Return the [X, Y] coordinate for the center point of the cell that contains the specified text.  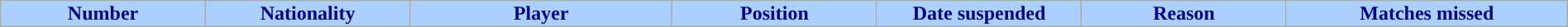
Reason [1184, 14]
Nationality [308, 14]
Number [103, 14]
Position [775, 14]
Matches missed [1427, 14]
Date suspended [979, 14]
Player [541, 14]
